Provide the (x, y) coordinate of the cell's center where the given text is located.  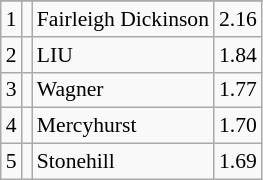
3 (12, 90)
Fairleigh Dickinson (123, 19)
2.16 (238, 19)
1 (12, 19)
Stonehill (123, 162)
Mercyhurst (123, 126)
1.69 (238, 162)
LIU (123, 55)
Wagner (123, 90)
5 (12, 162)
1.70 (238, 126)
4 (12, 126)
2 (12, 55)
1.77 (238, 90)
1.84 (238, 55)
